Output the [X, Y] coordinate of the center of the cell containing the given text.  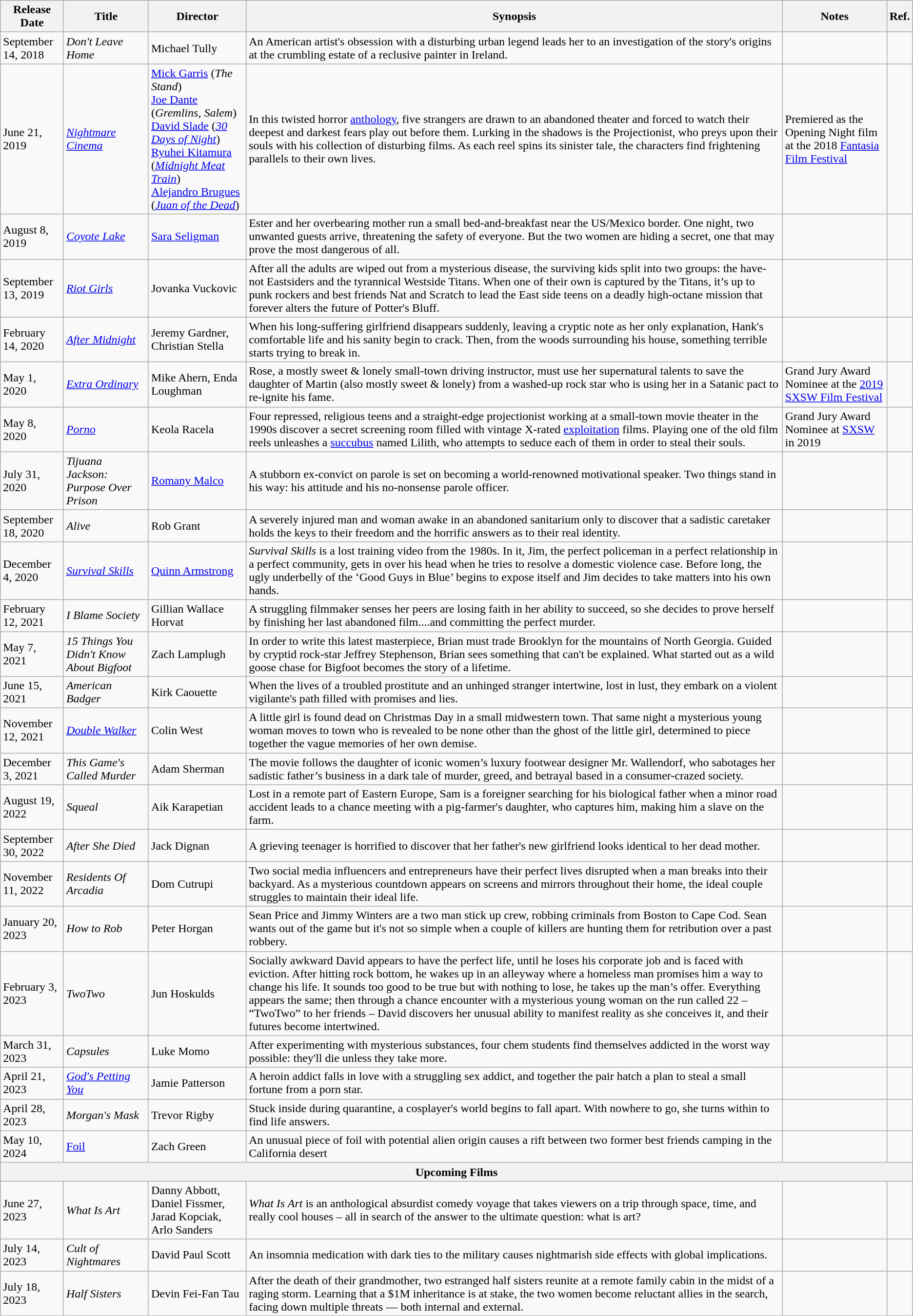
August 8, 2019 [32, 237]
Stuck inside during quarantine, a cosplayer's world begins to fall apart. With nowhere to go, she turns within to find life answers. [515, 1115]
May 1, 2020 [32, 384]
Upcoming Films [456, 1172]
God's Petting You [106, 1083]
Capsules [106, 1052]
Jack Dignan [197, 846]
August 19, 2022 [32, 807]
November 11, 2022 [32, 884]
Gillian Wallace Horvat [197, 616]
April 21, 2023 [32, 1083]
Extra Ordinary [106, 384]
May 7, 2021 [32, 654]
September 13, 2019 [32, 288]
TwoTwo [106, 993]
February 3, 2023 [32, 993]
Jovanka Vuckovic [197, 288]
April 28, 2023 [32, 1115]
How to Rob [106, 929]
June 21, 2019 [32, 139]
January 20, 2023 [32, 929]
Mike Ahern, Enda Loughman [197, 384]
June 15, 2021 [32, 693]
Jeremy Gardner, Christian Stella [197, 339]
David Paul Scott [197, 1255]
After Midnight [106, 339]
Riot Girls [106, 288]
Romany Malco [197, 481]
What Is Art [106, 1210]
Don't Leave Home [106, 48]
Aik Karapetian [197, 807]
Dom Cutrupi [197, 884]
Synopsis [515, 17]
June 27, 2023 [32, 1210]
Devin Fei-Fan Tau [197, 1294]
Notes [834, 17]
An unusual piece of foil with potential alien origin causes a rift between two former best friends camping in the California desert [515, 1146]
American Badger [106, 693]
September 18, 2020 [32, 526]
Double Walker [106, 731]
A grieving teenager is horrified to discover that her father's new girlfriend looks identical to her dead mother. [515, 846]
Cult of Nightmares [106, 1255]
Sara Seligman [197, 237]
July 18, 2023 [32, 1294]
September 14, 2018 [32, 48]
Director [197, 17]
February 14, 2020 [32, 339]
February 12, 2021 [32, 616]
Half Sisters [106, 1294]
Kirk Caouette [197, 693]
November 12, 2021 [32, 731]
Grand Jury Award Nominee at SXSW in 2019 [834, 429]
Zach Lamplugh [197, 654]
Survival Skills [106, 571]
Keola Racela [197, 429]
March 31, 2023 [32, 1052]
Danny Abbott, Daniel Fissmer, Jarad Kopciak, Arlo Sanders [197, 1210]
Coyote Lake [106, 237]
Quinn Armstrong [197, 571]
Luke Momo [197, 1052]
Alive [106, 526]
Ref. [899, 17]
Colin West [197, 731]
Premiered as the Opening Night film at the 2018 Fantasia Film Festival [834, 139]
July 14, 2023 [32, 1255]
Release Date [32, 17]
A heroin addict falls in love with a struggling sex addict, and together the pair hatch a plan to steal a small fortune from a porn star. [515, 1083]
Trevor Rigby [197, 1115]
Zach Green [197, 1146]
Jun Hoskulds [197, 993]
Jamie Patterson [197, 1083]
May 10,2024 [32, 1146]
15 Things You Didn't Know About Bigfoot [106, 654]
After She Died [106, 846]
Squeal [106, 807]
December 3, 2021 [32, 769]
Porno [106, 429]
Morgan's Mask [106, 1115]
An insomnia medication with dark ties to the military causes nightmarish side effects with global implications. [515, 1255]
Tijuana Jackson: Purpose Over Prison [106, 481]
Foil [106, 1146]
Nightmare Cinema [106, 139]
Title [106, 17]
Michael Tully [197, 48]
July 31, 2020 [32, 481]
Rob Grant [197, 526]
Residents Of Arcadia [106, 884]
Adam Sherman [197, 769]
May 8, 2020 [32, 429]
This Game's Called Murder [106, 769]
I Blame Society [106, 616]
December 4, 2020 [32, 571]
Peter Horgan [197, 929]
September 30, 2022 [32, 846]
Grand Jury Award Nominee at the 2019 SXSW Film Festival [834, 384]
